Return (X, Y) of the center of cell containing provided text 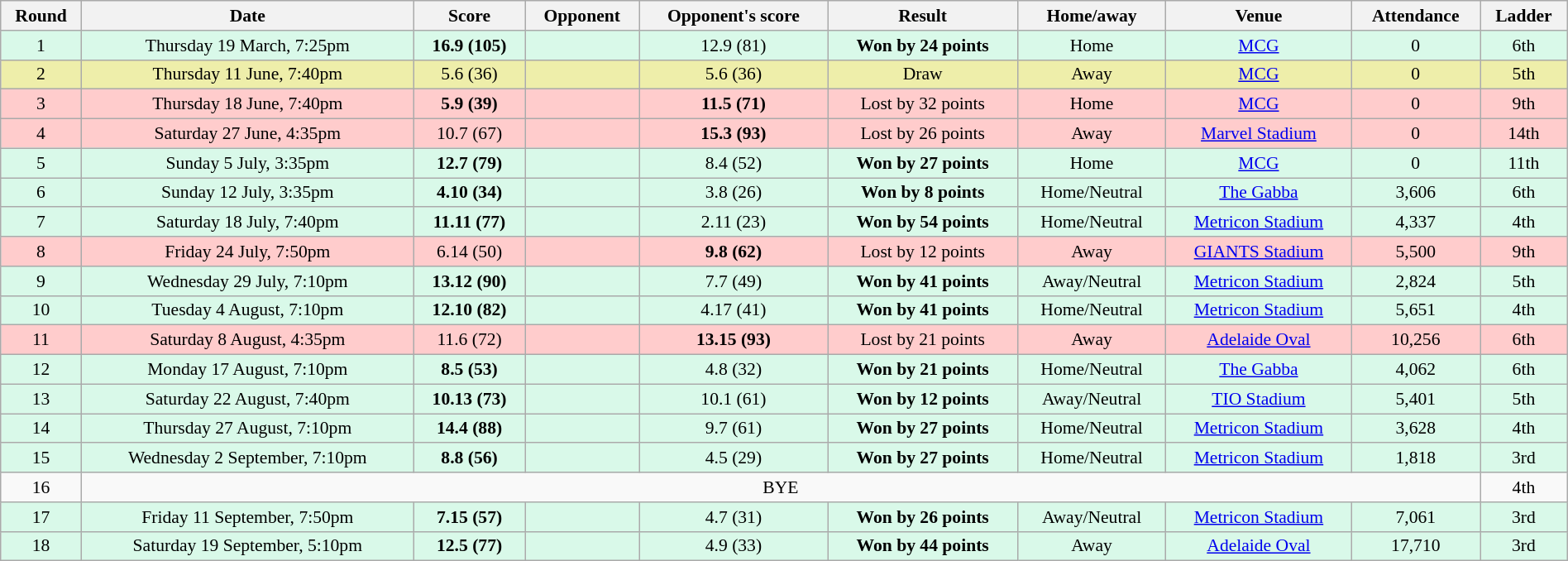
7,061 (1416, 517)
5 (41, 163)
4.17 (41) (734, 310)
Lost by 12 points (923, 252)
10.1 (61) (734, 399)
Friday 24 July, 7:50pm (247, 252)
Opponent (582, 16)
6 (41, 193)
4.7 (31) (734, 517)
1 (41, 46)
11.11 (77) (470, 223)
13.15 (93) (734, 340)
6.14 (50) (470, 252)
TIO Stadium (1259, 399)
GIANTS Stadium (1259, 252)
9.8 (62) (734, 252)
12.10 (82) (470, 310)
15.3 (93) (734, 134)
Tuesday 4 August, 7:10pm (247, 310)
13 (41, 399)
Thursday 11 June, 7:40pm (247, 74)
Saturday 22 August, 7:40pm (247, 399)
3 (41, 104)
Round (41, 16)
Lost by 26 points (923, 134)
14.4 (88) (470, 429)
4.5 (29) (734, 458)
11th (1524, 163)
4.10 (34) (470, 193)
4.8 (32) (734, 370)
11.6 (72) (470, 340)
13.12 (90) (470, 281)
4.9 (33) (734, 546)
Result (923, 16)
4,337 (1416, 223)
3,606 (1416, 193)
Date (247, 16)
11 (41, 340)
Wednesday 2 September, 7:10pm (247, 458)
Lost by 21 points (923, 340)
12.5 (77) (470, 546)
15 (41, 458)
Won by 24 points (923, 46)
17,710 (1416, 546)
10,256 (1416, 340)
Sunday 5 July, 3:35pm (247, 163)
Saturday 27 June, 4:35pm (247, 134)
5,401 (1416, 399)
Won by 44 points (923, 546)
Saturday 18 July, 7:40pm (247, 223)
Attendance (1416, 16)
14 (41, 429)
8 (41, 252)
14th (1524, 134)
10 (41, 310)
Saturday 8 August, 4:35pm (247, 340)
4 (41, 134)
Venue (1259, 16)
5,651 (1416, 310)
16 (41, 487)
2,824 (1416, 281)
Ladder (1524, 16)
Monday 17 August, 7:10pm (247, 370)
9 (41, 281)
12.9 (81) (734, 46)
10.7 (67) (470, 134)
BYE (781, 487)
12 (41, 370)
Won by 26 points (923, 517)
Won by 21 points (923, 370)
Sunday 12 July, 3:35pm (247, 193)
5,500 (1416, 252)
8.4 (52) (734, 163)
Saturday 19 September, 5:10pm (247, 546)
Thursday 27 August, 7:10pm (247, 429)
Lost by 32 points (923, 104)
Wednesday 29 July, 7:10pm (247, 281)
Home/away (1092, 16)
5.9 (39) (470, 104)
Marvel Stadium (1259, 134)
7.7 (49) (734, 281)
18 (41, 546)
Thursday 19 March, 7:25pm (247, 46)
16.9 (105) (470, 46)
Thursday 18 June, 7:40pm (247, 104)
Won by 12 points (923, 399)
12.7 (79) (470, 163)
3.8 (26) (734, 193)
8.8 (56) (470, 458)
2.11 (23) (734, 223)
Friday 11 September, 7:50pm (247, 517)
17 (41, 517)
3,628 (1416, 429)
Opponent's score (734, 16)
4,062 (1416, 370)
7.15 (57) (470, 517)
Won by 54 points (923, 223)
Won by 8 points (923, 193)
9.7 (61) (734, 429)
Score (470, 16)
11.5 (71) (734, 104)
10.13 (73) (470, 399)
1,818 (1416, 458)
8.5 (53) (470, 370)
2 (41, 74)
7 (41, 223)
Draw (923, 74)
